Identify which cell holds the provided text, then report its [X, Y] central coordinate. 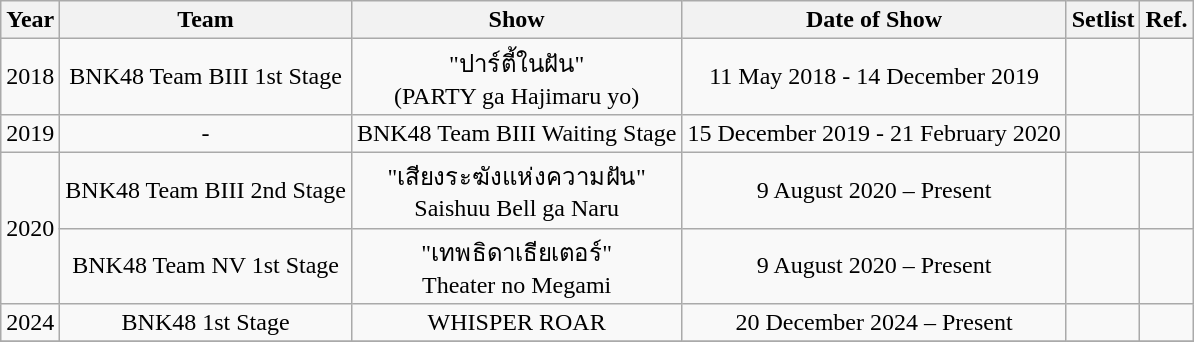
2019 [30, 133]
BNK48 Team BIII 1st Stage [206, 77]
"ปาร์ตี้ในฝัน"(PARTY ga Hajimaru yo) [516, 77]
2018 [30, 77]
BNK48 Team NV 1st Stage [206, 266]
WHISPER ROAR [516, 323]
Show [516, 20]
11 May 2018 - 14 December 2019 [874, 77]
Date of Show [874, 20]
Team [206, 20]
"เทพธิดาเธียเตอร์" Theater no Megami [516, 266]
BNK48 1st Stage [206, 323]
- [206, 133]
"เสียงระฆังแห่งความฝัน" Saishuu Bell ga Naru [516, 190]
BNK48 Team BIII Waiting Stage [516, 133]
2020 [30, 228]
2024 [30, 323]
Year [30, 20]
20 December 2024 – Present [874, 323]
Ref. [1166, 20]
15 December 2019 - 21 February 2020 [874, 133]
BNK48 Team BIII 2nd Stage [206, 190]
Setlist [1103, 20]
